Detect which cell encompasses the target text, then output its [x, y] center coordinate. 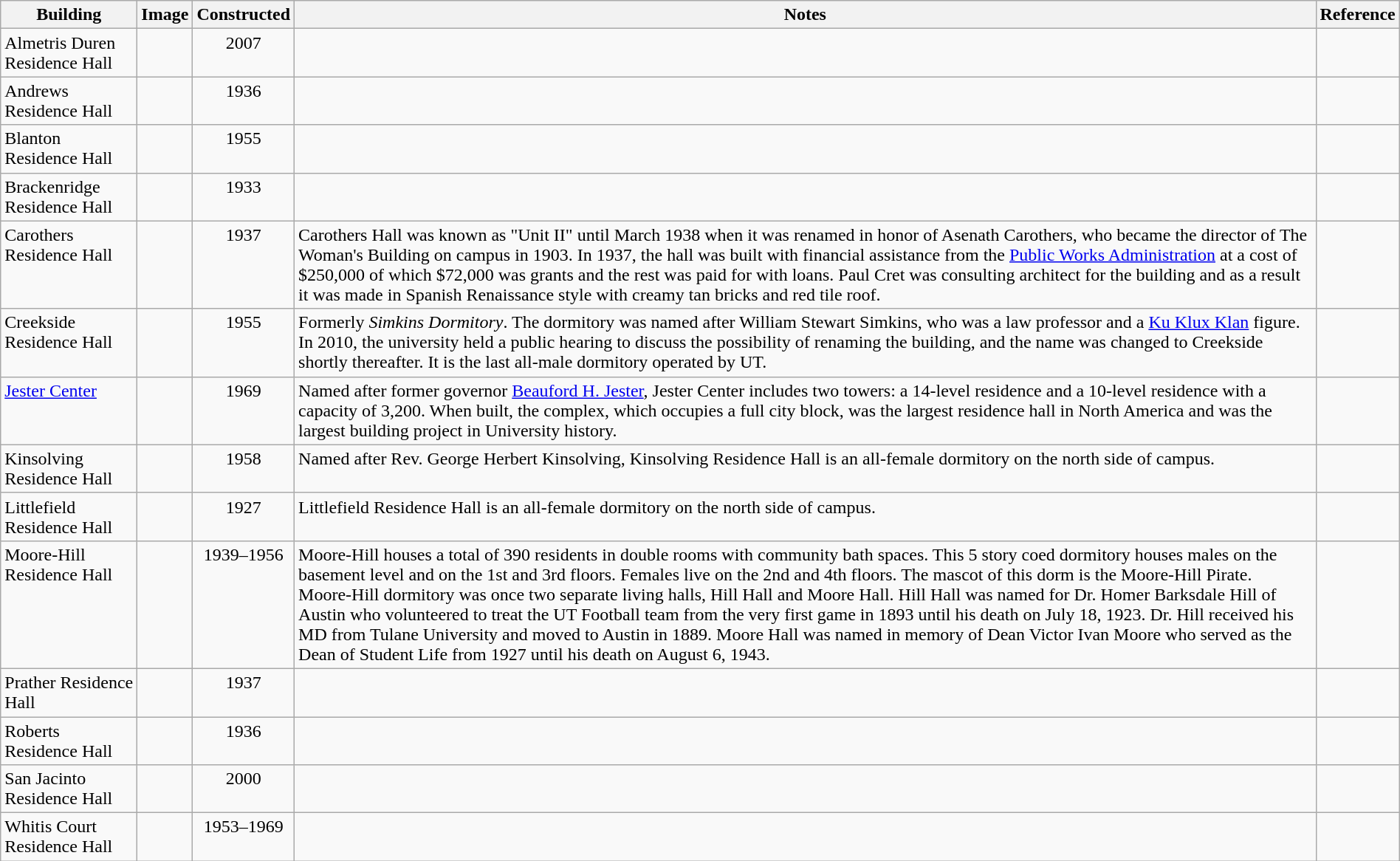
Notes [805, 15]
Prather Residence Hall [69, 693]
Roberts Residence Hall [69, 740]
Building [69, 15]
Brackenridge Residence Hall [69, 196]
1958 [244, 468]
Almetris Duren Residence Hall [69, 53]
1969 [244, 411]
2000 [244, 789]
Jester Center [69, 411]
Named after Rev. George Herbert Kinsolving, Kinsolving Residence Hall is an all-female dormitory on the north side of campus. [805, 468]
1939–1956 [244, 604]
2007 [244, 53]
Image [165, 15]
Kinsolving Residence Hall [69, 468]
1953–1969 [244, 837]
Moore-Hill Residence Hall [69, 604]
Reference [1357, 15]
Carothers Residence Hall [69, 264]
Blanton Residence Hall [69, 149]
Andrews Residence Hall [69, 100]
1927 [244, 517]
Whitis Court Residence Hall [69, 837]
Creekside Residence Hall [69, 343]
Constructed [244, 15]
1933 [244, 196]
Littlefield Residence Hall [69, 517]
San Jacinto Residence Hall [69, 789]
Littlefield Residence Hall is an all-female dormitory on the north side of campus. [805, 517]
